Capture the cell that displays the provided text and extract its [X, Y] central coordinate. 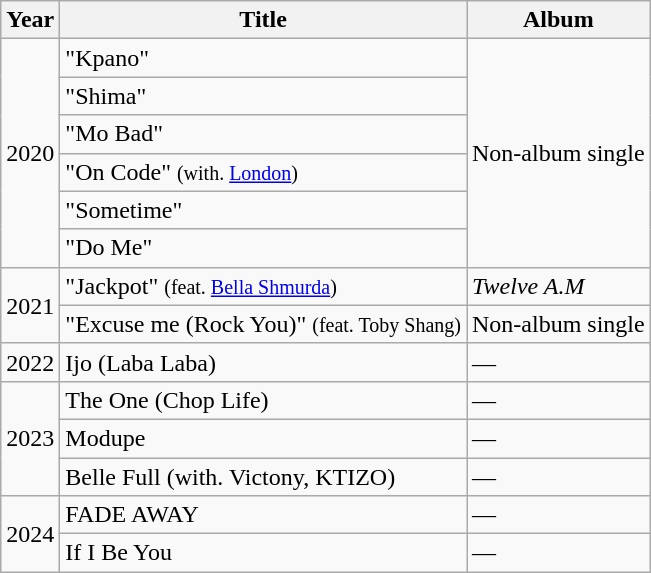
Title [264, 20]
Album [558, 20]
"Mo Bad" [264, 134]
"Do Me" [264, 248]
Belle Full (with. Victony, KTIZO) [264, 477]
FADE AWAY [264, 515]
Modupe [264, 438]
"Shima" [264, 96]
"On Code" (with. London) [264, 172]
If I Be You [264, 553]
2020 [30, 153]
"Kpano" [264, 58]
Ijo (Laba Laba) [264, 362]
2023 [30, 438]
"Excuse me (Rock You)" (feat. Toby Shang) [264, 324]
2021 [30, 305]
Twelve A.M [558, 286]
Year [30, 20]
2022 [30, 362]
"Jackpot" (feat. Bella Shmurda) [264, 286]
The One (Chop Life) [264, 400]
2024 [30, 534]
"Sometime" [264, 210]
